Determine the [x, y] coordinate at the center of the cell enclosing the given text.  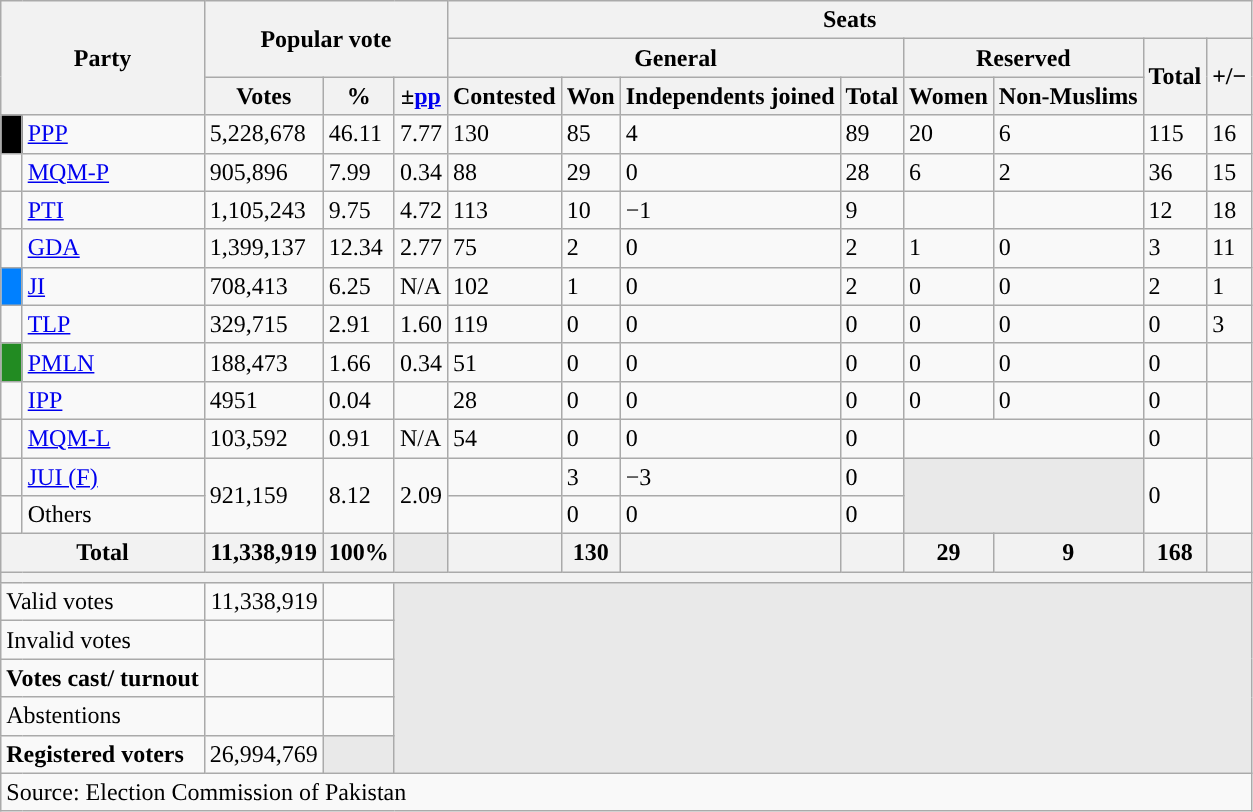
921,159 [264, 496]
2.77 [420, 248]
Source: Election Commission of Pakistan [626, 792]
Non-Muslims [1068, 96]
10 [590, 210]
TLP [113, 324]
7.77 [420, 134]
Independents joined [730, 96]
PMLN [113, 362]
708,413 [264, 286]
Reserved [1024, 58]
±pp [420, 96]
+/− [1230, 77]
Registered voters [103, 754]
46.11 [358, 134]
PPP [113, 134]
36 [1175, 172]
88 [504, 172]
102 [504, 286]
20 [949, 134]
51 [504, 362]
JI [113, 286]
16 [1230, 134]
905,896 [264, 172]
1.66 [358, 362]
Abstentions [103, 716]
26,994,769 [264, 754]
Others [113, 515]
−3 [730, 477]
−1 [730, 210]
Valid votes [103, 602]
5,228,678 [264, 134]
4951 [264, 400]
103,592 [264, 438]
15 [1230, 172]
4 [730, 134]
85 [590, 134]
2.09 [420, 496]
% [358, 96]
1.60 [420, 324]
75 [504, 248]
General [675, 58]
329,715 [264, 324]
MQM-P [113, 172]
168 [1175, 553]
113 [504, 210]
11 [1230, 248]
2.91 [358, 324]
PTI [113, 210]
12.34 [358, 248]
1,399,137 [264, 248]
Votes [264, 96]
4.72 [420, 210]
7.99 [358, 172]
JUI (F) [113, 477]
1,105,243 [264, 210]
12 [1175, 210]
GDA [113, 248]
188,473 [264, 362]
Invalid votes [103, 640]
54 [504, 438]
0.91 [358, 438]
Contested [504, 96]
Won [590, 96]
18 [1230, 210]
MQM-L [113, 438]
0.04 [358, 400]
Party [103, 58]
8.12 [358, 496]
6.25 [358, 286]
Votes cast/ turnout [103, 678]
119 [504, 324]
115 [1175, 134]
9.75 [358, 210]
89 [872, 134]
100% [358, 553]
IPP [113, 400]
Popular vote [326, 39]
Women [949, 96]
Seats [849, 20]
